For the text-containing cell, return its midpoint in (x, y) coordinate format. 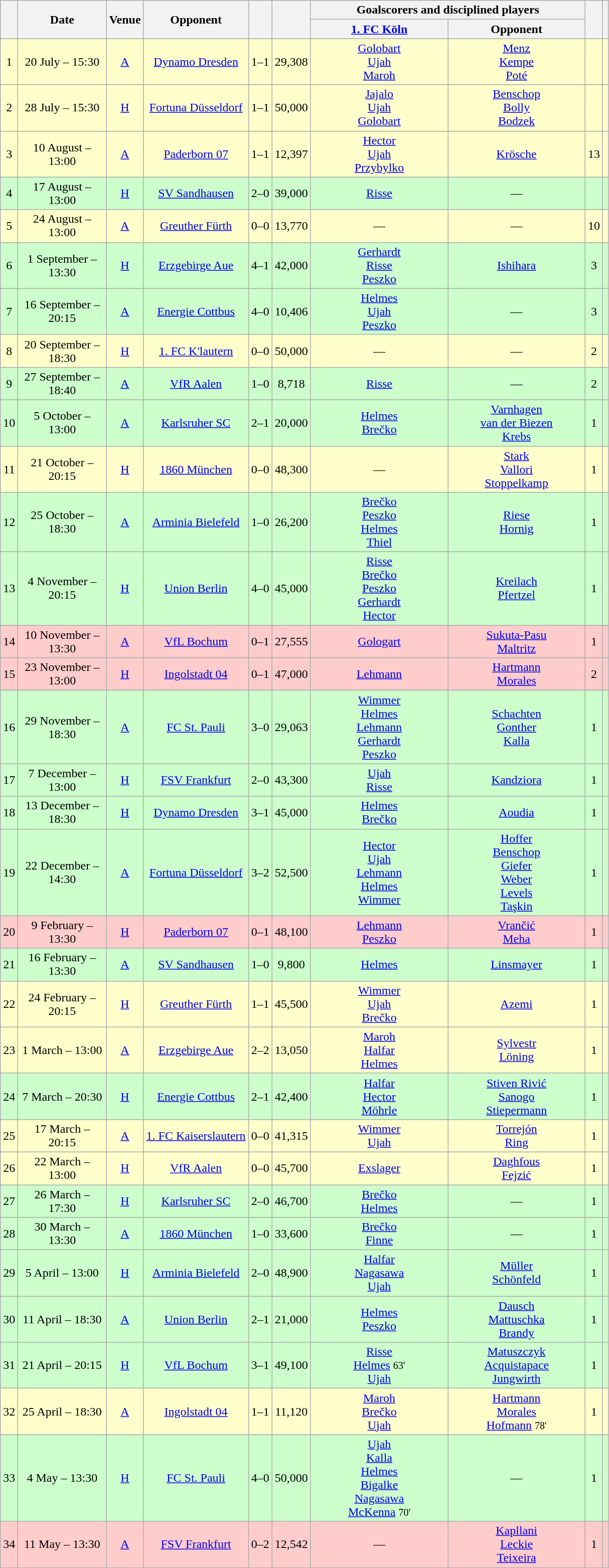
11,120 (291, 1412)
13,770 (291, 226)
Sukuta-Pasu Maltritz (517, 642)
17 August – 13:00 (62, 194)
30 (9, 1319)
Maroh Halfar Helmes (379, 1050)
12,397 (291, 154)
22 December – 14:30 (62, 873)
21 April – 20:15 (62, 1365)
7 (9, 311)
Goalscorers and disciplined players (447, 10)
10 November – 13:30 (62, 642)
Brečko Helmes (379, 1200)
1 March – 13:00 (62, 1050)
29 November – 18:30 (62, 727)
25 October – 18:30 (62, 522)
10 August – 13:00 (62, 154)
27 (9, 1200)
42,400 (291, 1096)
14 (9, 642)
Hartmann Morales Hofmann 78' (517, 1412)
24 February – 20:15 (62, 1004)
27,555 (291, 642)
49,100 (291, 1365)
27 September – 18:40 (62, 383)
Maroh Brečko Ujah (379, 1412)
Gologart (379, 642)
39,000 (291, 194)
3–0 (260, 727)
1. FC K'lautern (196, 351)
Kreilach Pfertzel (517, 589)
Brečko Finne (379, 1234)
29,308 (291, 62)
45,500 (291, 1004)
46,700 (291, 1200)
20,000 (291, 423)
Halfar Hector Möhrle (379, 1096)
Daghfous Fejzić (517, 1168)
Wimmer Helmes Lehmann Gerhardt Peszko (379, 727)
45,700 (291, 1168)
29,063 (291, 727)
Hector Ujah Przybylko (379, 154)
Ujah Kalla Helmes Bigalke Nagasawa McKenna 70' (379, 1478)
12,542 (291, 1544)
29 (9, 1273)
1 September – 13:30 (62, 265)
Linsmayer (517, 965)
18 (9, 812)
19 (9, 873)
Kandziora (517, 780)
Benschop Bolly Bodzek (517, 108)
Ishihara (517, 265)
25 (9, 1135)
4 May – 13:30 (62, 1478)
23 (9, 1050)
10,406 (291, 311)
Golobart Ujah Maroh (379, 62)
24 (9, 1096)
16 September – 20:15 (62, 311)
Krösche (517, 154)
16 February – 13:30 (62, 965)
Müller Schönfeld (517, 1273)
22 (9, 1004)
21 (9, 965)
Aoudia (517, 812)
43,300 (291, 780)
28 (9, 1234)
Torrejón Ring (517, 1135)
5 October – 13:00 (62, 423)
Helmes Ujah Peszko (379, 311)
Ujah Risse (379, 780)
5 April – 13:00 (62, 1273)
41,315 (291, 1135)
8 (9, 351)
11 (9, 469)
Lehmann (379, 674)
17 March – 20:15 (62, 1135)
Hartmann Morales (517, 674)
20 September – 18:30 (62, 351)
1. FC Kaiserslautern (196, 1135)
26 (9, 1168)
Menz Kempe Poté (517, 62)
Hector Ujah Lehmann Helmes Wimmer (379, 873)
47,000 (291, 674)
33,600 (291, 1234)
4–1 (260, 265)
Vrančić Meha (517, 932)
20 (9, 932)
16 (9, 727)
21 October – 20:15 (62, 469)
Venue (125, 20)
15 (9, 674)
Risse Brečko Peszko Gerhardt Hector (379, 589)
Risse Helmes 63' Ujah (379, 1365)
11 April – 18:30 (62, 1319)
25 April – 18:30 (62, 1412)
Varnhagen van der Biezen Krebs (517, 423)
2–2 (260, 1050)
32 (9, 1412)
9,800 (291, 965)
3–2 (260, 873)
6 (9, 265)
9 February – 13:30 (62, 932)
Matuszczyk Acquistapace Jungwirth (517, 1365)
13,050 (291, 1050)
26,200 (291, 522)
Kapllani Leckie Teixeira (517, 1544)
12 (9, 522)
30 March – 13:30 (62, 1234)
48,900 (291, 1273)
0–2 (260, 1544)
11 May – 13:30 (62, 1544)
7 December – 13:00 (62, 780)
5 (9, 226)
23 November – 13:00 (62, 674)
20 July – 15:30 (62, 62)
4 November – 20:15 (62, 589)
4 (9, 194)
Stark Vallori Stoppelkamp (517, 469)
34 (9, 1544)
42,000 (291, 265)
Jajalo Ujah Golobart (379, 108)
8,718 (291, 383)
48,300 (291, 469)
Gerhardt Risse Peszko (379, 265)
28 July – 15:30 (62, 108)
Azemi (517, 1004)
Riese Hornig (517, 522)
Schachten Gonther Kalla (517, 727)
Sylvestr Löning (517, 1050)
Lehmann Peszko (379, 932)
9 (9, 383)
Exslager (379, 1168)
13 December – 18:30 (62, 812)
21,000 (291, 1319)
Helmes (379, 965)
7 March – 20:30 (62, 1096)
26 March – 17:30 (62, 1200)
Wimmer Ujah (379, 1135)
33 (9, 1478)
31 (9, 1365)
Wimmer Ujah Brečko (379, 1004)
17 (9, 780)
Stiven Rivić Sanogo Stiepermann (517, 1096)
48,100 (291, 932)
22 March – 13:00 (62, 1168)
52,500 (291, 873)
24 August – 13:00 (62, 226)
Hoffer Benschop Giefer Weber Levels Taşkin (517, 873)
Date (62, 20)
Dausch Mattuschka Brandy (517, 1319)
1. FC Köln (379, 29)
Brečko Peszko Helmes Thiel (379, 522)
Helmes Peszko (379, 1319)
Halfar Nagasawa Ujah (379, 1273)
